Return the [X, Y] coordinate for the center point of the cell that contains the specified text.  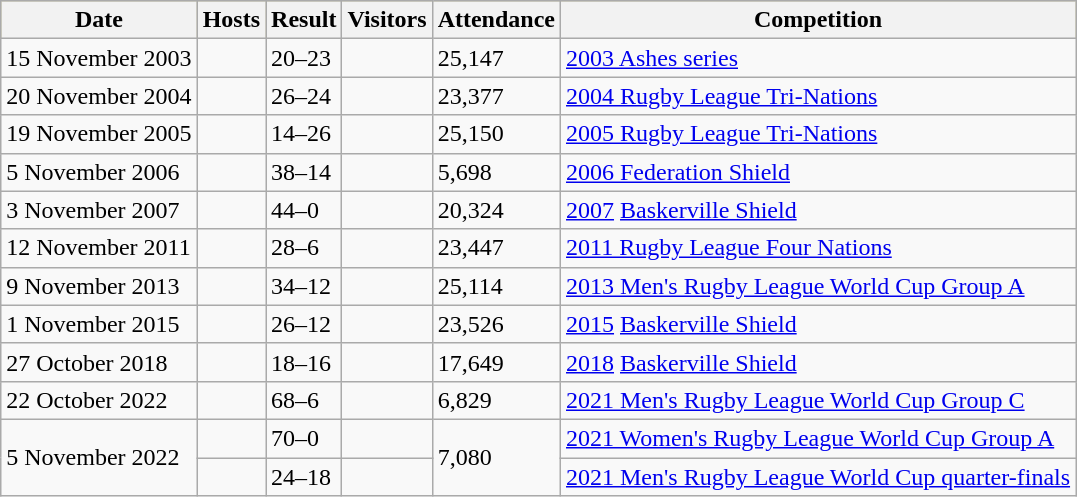
Hosts [231, 20]
2005 Rugby League Tri-Nations [818, 134]
2004 Rugby League Tri-Nations [818, 96]
70–0 [304, 438]
1 November 2015 [99, 324]
25,147 [496, 58]
23,377 [496, 96]
Competition [818, 20]
2021 Women's Rugby League World Cup Group A [818, 438]
2007 Baskerville Shield [818, 210]
20 November 2004 [99, 96]
2003 Ashes series [818, 58]
44–0 [304, 210]
5 November 2022 [99, 457]
2006 Federation Shield [818, 172]
15 November 2003 [99, 58]
2013 Men's Rugby League World Cup Group A [818, 286]
34–12 [304, 286]
3 November 2007 [99, 210]
28–6 [304, 248]
25,150 [496, 134]
Visitors [387, 20]
23,447 [496, 248]
2018 Baskerville Shield [818, 362]
17,649 [496, 362]
25,114 [496, 286]
Date [99, 20]
23,526 [496, 324]
26–24 [304, 96]
2021 Men's Rugby League World Cup Group C [818, 400]
38–14 [304, 172]
22 October 2022 [99, 400]
18–16 [304, 362]
6,829 [496, 400]
7,080 [496, 457]
Result [304, 20]
27 October 2018 [99, 362]
Attendance [496, 20]
12 November 2011 [99, 248]
19 November 2005 [99, 134]
2011 Rugby League Four Nations [818, 248]
20,324 [496, 210]
24–18 [304, 477]
9 November 2013 [99, 286]
26–12 [304, 324]
5 November 2006 [99, 172]
14–26 [304, 134]
20–23 [304, 58]
5,698 [496, 172]
68–6 [304, 400]
2021 Men's Rugby League World Cup quarter-finals [818, 477]
2015 Baskerville Shield [818, 324]
